Locate the cell with the specified text and output its [X, Y] center coordinate. 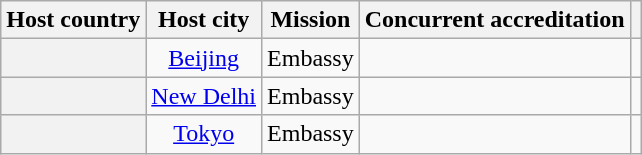
Concurrent accreditation [494, 20]
Tokyo [204, 134]
Mission [311, 20]
Beijing [204, 58]
Host city [204, 20]
Host country [74, 20]
New Delhi [204, 96]
